Find where the given text appears and provide that cell's center as (x, y) coordinate. 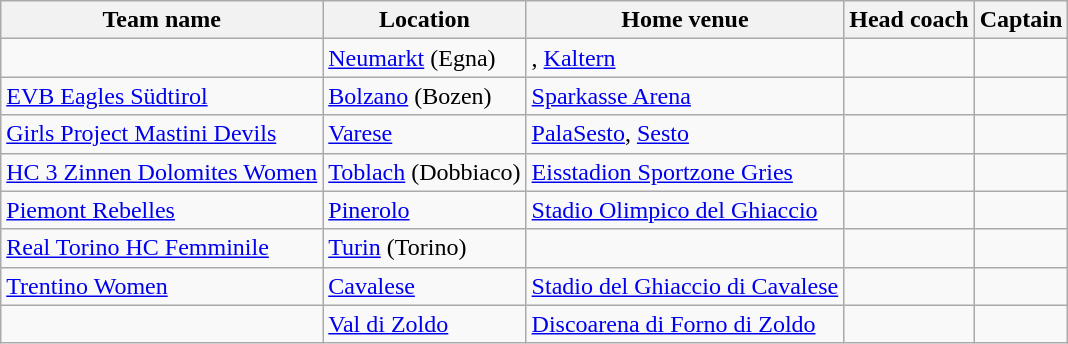
Captain (1021, 20)
Pinerolo (424, 210)
Head coach (909, 20)
Piemont Rebelles (162, 210)
Toblach (Dobbiaco) (424, 172)
Team name (162, 20)
Girls Project Mastini Devils (162, 134)
Real Torino HC Femminile (162, 248)
PalaSesto, Sesto (685, 134)
Stadio del Ghiaccio di Cavalese (685, 286)
Stadio Olimpico del Ghiaccio (685, 210)
Neumarkt (Egna) (424, 58)
Discoarena di Forno di Zoldo (685, 324)
Home venue (685, 20)
Trentino Women (162, 286)
EVB Eagles Südtirol (162, 96)
, Kaltern (685, 58)
Cavalese (424, 286)
HC 3 Zinnen Dolomites Women (162, 172)
Turin (Torino) (424, 248)
Varese (424, 134)
Bolzano (Bozen) (424, 96)
Sparkasse Arena (685, 96)
Location (424, 20)
Val di Zoldo (424, 324)
Eisstadion Sportzone Gries (685, 172)
